Locate the cell with the specified text and output its (X, Y) center coordinate. 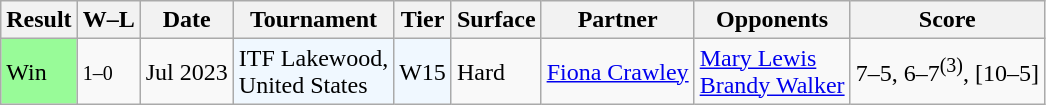
7–5, 6–7(3), [10–5] (947, 72)
ITF Lakewood, United States (313, 72)
Tournament (313, 20)
Hard (496, 72)
W15 (423, 72)
Surface (496, 20)
Date (186, 20)
1–0 (108, 72)
Jul 2023 (186, 72)
W–L (108, 20)
Partner (618, 20)
Fiona Crawley (618, 72)
Opponents (772, 20)
Score (947, 20)
Tier (423, 20)
Mary Lewis Brandy Walker (772, 72)
Win (39, 72)
Result (39, 20)
